Find where the given text appears and provide that cell's center as [X, Y] coordinate. 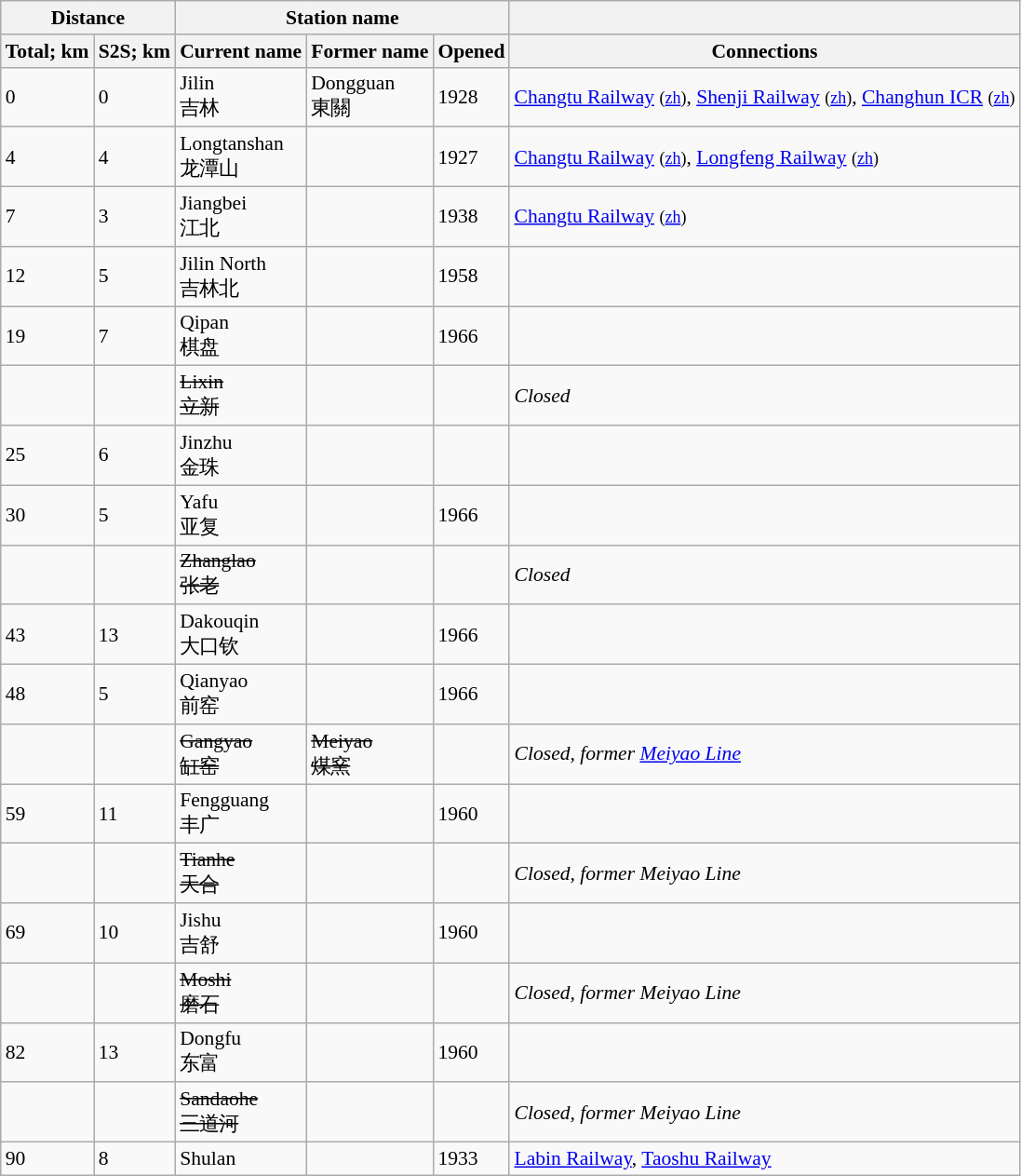
Moshi磨石 [240, 993]
Former name [369, 51]
Jishu吉舒 [240, 933]
Connections [764, 51]
Sandaohe三道河 [240, 1113]
Tianhe天合 [240, 873]
Longtanshan龙潭山 [240, 157]
Lixin立新 [240, 396]
8 [135, 1159]
Current name [240, 51]
Jilin吉林 [240, 97]
59 [47, 814]
11 [135, 814]
Station name [343, 18]
Zhanglao张老 [240, 574]
90 [47, 1159]
Dakouqin大口钦 [240, 635]
Qianyao前窑 [240, 695]
1938 [471, 217]
43 [47, 635]
1958 [471, 277]
Opened [471, 51]
Shulan [240, 1159]
25 [47, 455]
Dongfu东富 [240, 1052]
6 [135, 455]
30 [47, 515]
Changtu Railway (zh), Shenji Railway (zh), Changhun ICR (zh) [764, 97]
69 [47, 933]
48 [47, 695]
3 [135, 217]
19 [47, 336]
Meiyao煤窯 [369, 754]
Yafu亚复 [240, 515]
1933 [471, 1159]
Dongguan東關 [369, 97]
Changtu Railway (zh), Longfeng Railway (zh) [764, 157]
Fengguang丰广 [240, 814]
Gangyao缸窑 [240, 754]
10 [135, 933]
82 [47, 1052]
Qipan棋盘 [240, 336]
Distance [87, 18]
S2S; km [135, 51]
Labin Railway, Taoshu Railway [764, 1159]
Total; km [47, 51]
Jiangbei江北 [240, 217]
Jilin North吉林北 [240, 277]
Jinzhu金珠 [240, 455]
1928 [471, 97]
Changtu Railway (zh) [764, 217]
1927 [471, 157]
12 [47, 277]
